Return [x, y] of the center of cell containing provided text 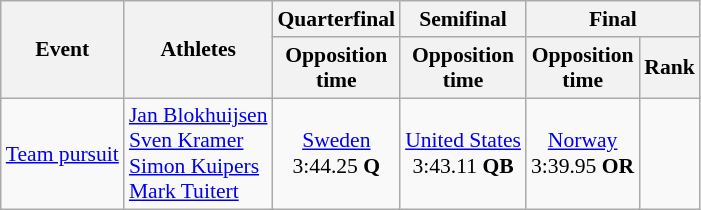
Rank [670, 68]
Quarterfinal [337, 19]
Event [62, 50]
Team pursuit [62, 154]
Semifinal [463, 19]
Athletes [198, 50]
Sweden3:44.25 Q [337, 154]
Final [613, 19]
Jan BlokhuijsenSven KramerSimon KuipersMark Tuitert [198, 154]
Norway3:39.95 OR [582, 154]
United States3:43.11 QB [463, 154]
